From the cell containing the given text, extract its center point as (X, Y) coordinate. 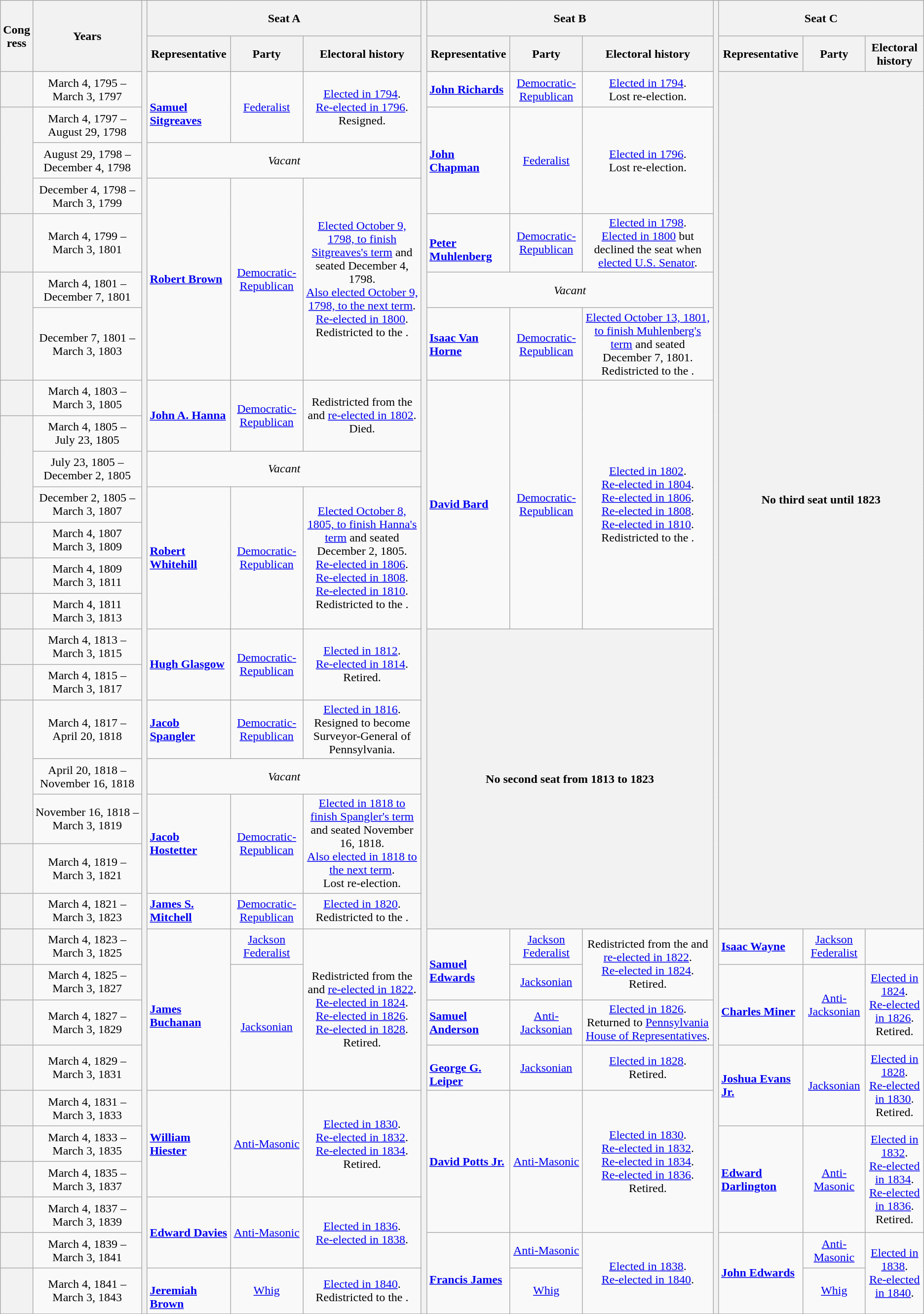
March 4, 1795 –March 3, 1797 (87, 89)
John A. Hanna (189, 416)
James Buchanan (189, 1009)
March 4, 1797 –August 29, 1798 (87, 125)
March 4, 1807March 3, 1809 (87, 540)
March 4, 1839 –March 3, 1841 (87, 1250)
James S. Mitchell (189, 911)
Elected in 1830.Re-elected in 1832.Re-elected in 1834.Re-elected in 1836.Retired. (648, 1161)
No third seat until 1823 (821, 500)
David Bard (468, 504)
Isaac Van Horne (468, 344)
Jacob Hostetter (189, 844)
Joshua Evans Jr. (761, 1085)
March 4, 1827 –March 3, 1829 (87, 1022)
Samuel Edwards (468, 964)
Peter Muhlenberg (468, 243)
April 20, 1818 –November 16, 1818 (87, 776)
Jacob Spangler (189, 730)
Elected in 1802.Re-elected in 1804.Re-elected in 1806.Re-elected in 1808.Re-elected in 1810.Redistricted to the . (648, 504)
March 4, 1805 –July 23, 1805 (87, 433)
March 4, 1829 –March 3, 1831 (87, 1068)
Elected in 1798.Elected in 1800 but declined the seat when elected U.S. Senator. (648, 243)
Elected in 1840.Redistricted to the . (362, 1291)
Years (87, 36)
Redistricted from the and re-elected in 1822.Re-elected in 1824.Retired. (648, 964)
John Chapman (468, 160)
Samuel Sitgreaves (189, 107)
March 4, 1801 –December 7, 1801 (87, 290)
Redistricted from the and re-elected in 1802.Died. (362, 416)
Elected in 1824.Re-elected in 1826.Retired. (894, 1005)
Francis James (468, 1273)
Hugh Glasgow (189, 664)
Elected in 1816.Resigned to become Surveyor-General of Pennsylvania. (362, 730)
November 16, 1818 –March 3, 1819 (87, 819)
Elected in 1832.Re-elected in 1834.Re-elected in 1836.Retired. (894, 1179)
David Potts Jr. (468, 1161)
March 4, 1799 –March 3, 1801 (87, 243)
March 4, 1817 –April 20, 1818 (87, 730)
Edward Darlington (761, 1179)
Elected October 13, 1801, to finish Muhlenberg's term and seated December 7, 1801.Redistricted to the . (648, 344)
March 4, 1809March 3, 1811 (87, 576)
March 4, 1815 –March 3, 1817 (87, 682)
Robert Brown (189, 279)
Elected in 1828.Retired. (648, 1068)
Samuel Anderson (468, 1022)
March 4, 1813 –March 3, 1815 (87, 647)
Seat B (570, 18)
Elected in 1830.Re-elected in 1832.Re-elected in 1834.Retired. (362, 1144)
March 4, 1819 –March 3, 1821 (87, 868)
Elected in 1828.Re-elected in 1830.Retired. (894, 1085)
Seat A (284, 18)
March 4, 1831 –March 3, 1833 (87, 1108)
March 4, 1837 –March 3, 1839 (87, 1215)
August 29, 1798 –December 4, 1798 (87, 160)
Charles Miner (761, 1005)
No second seat from 1813 to 1823 (570, 779)
Elected in 1820.Redistricted to the . (362, 911)
Elected in 1796.Lost re-election. (648, 160)
Elected in 1826.Returned to Pennsylvania House of Representatives. (648, 1022)
Seat C (821, 18)
December 2, 1805 –March 3, 1807 (87, 504)
March 4, 1803 –March 3, 1805 (87, 398)
Jeremiah Brown (189, 1291)
December 4, 1798 –March 3, 1799 (87, 196)
March 4, 1825 –March 3, 1827 (87, 982)
March 4, 1841 –March 3, 1843 (87, 1291)
Congress (17, 36)
March 4, 1821 –March 3, 1823 (87, 911)
Isaac Wayne (761, 946)
March 4, 1811March 3, 1813 (87, 611)
Redistricted from the and re-elected in 1822.Re-elected in 1824.Re-elected in 1826.Re-elected in 1828.Retired. (362, 1009)
George G. Leiper (468, 1068)
March 4, 1833 –March 3, 1835 (87, 1144)
Robert Whitehill (189, 558)
Elected in 1794.Re-elected in 1796.Resigned. (362, 107)
William Hiester (189, 1144)
Elected in 1836.Re-elected in 1838. (362, 1233)
July 23, 1805 –December 2, 1805 (87, 469)
John Richards (468, 89)
Elected in 1794.Lost re-election. (648, 89)
John Edwards (761, 1273)
March 4, 1835 –March 3, 1837 (87, 1179)
Elected in 1818 to finish Spangler's term and seated November 16, 1818.Also elected in 1818 to the next term.Lost re-election. (362, 844)
Edward Davies (189, 1233)
Elected in 1812.Re-elected in 1814.Retired. (362, 664)
December 7, 1801 –March 3, 1803 (87, 344)
March 4, 1823 –March 3, 1825 (87, 946)
